Return the [x, y] coordinate for the center point of the cell that contains the specified text.  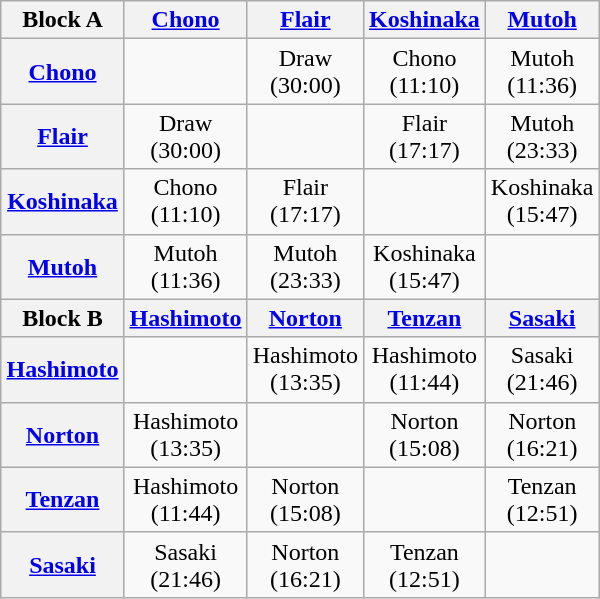
Block B [62, 318]
Block A [62, 20]
